Determine the (X, Y) coordinate at the center of the cell enclosing the given text.  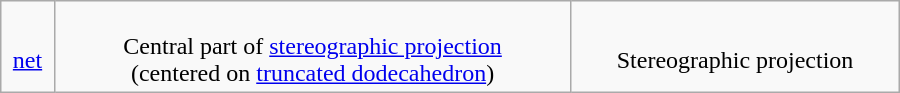
Central part of stereographic projection(centered on truncated dodecahedron) (312, 47)
net (28, 47)
Stereographic projection (735, 47)
